Pinpoint the cell where the given text exists, returning its (X, Y) midpoint coordinate. 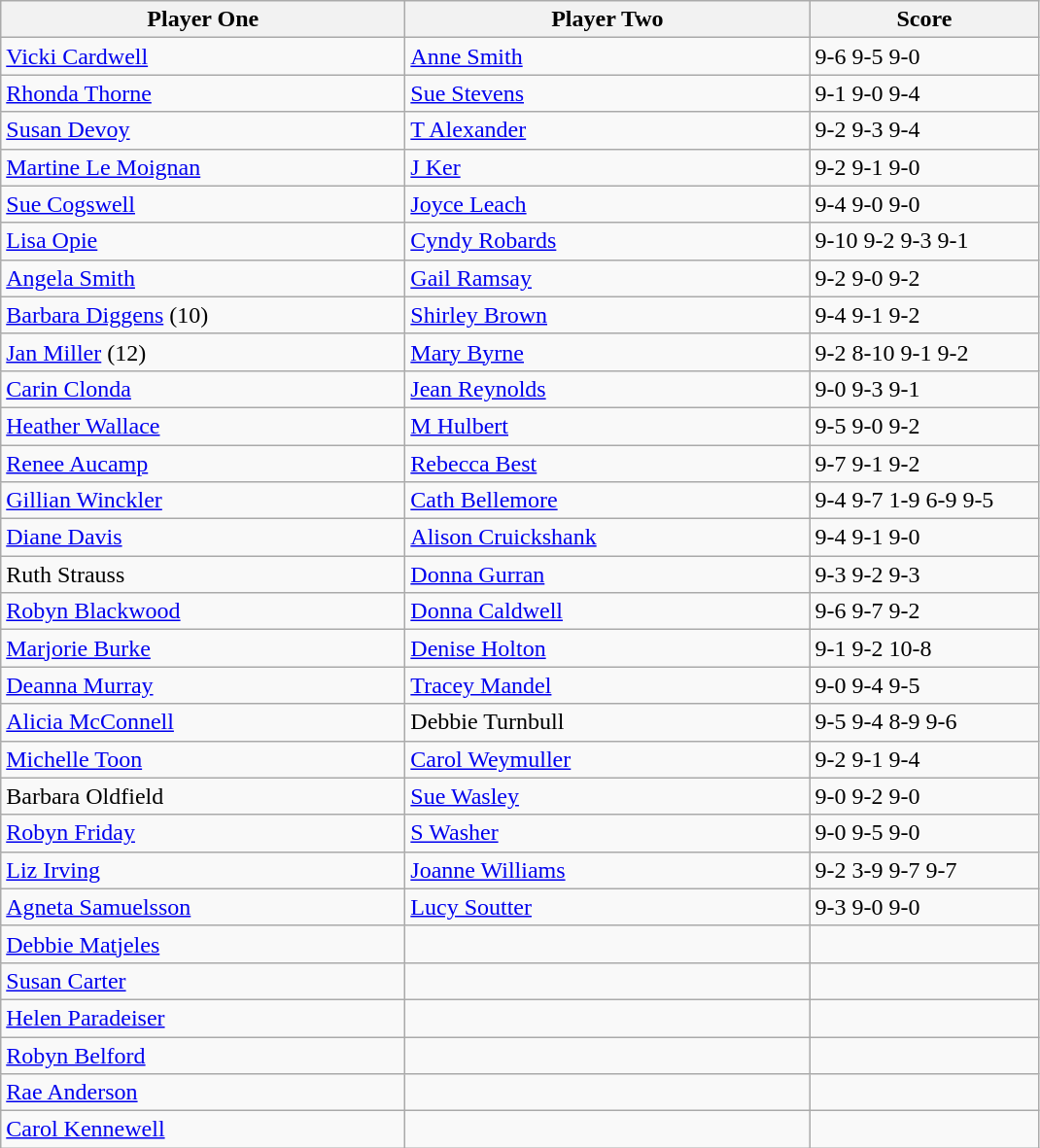
Lisa Opie (203, 241)
Score (924, 19)
Rae Anderson (203, 1093)
9-2 9-0 9-2 (924, 278)
Robyn Belford (203, 1055)
Cath Bellemore (607, 501)
Jan Miller (12) (203, 352)
Rhonda Thorne (203, 93)
Ruth Strauss (203, 574)
Heather Wallace (203, 426)
Sue Cogswell (203, 204)
Sue Stevens (607, 93)
9-0 9-5 9-0 (924, 833)
Robyn Blackwood (203, 611)
9-4 9-1 9-2 (924, 315)
Susan Devoy (203, 130)
Joyce Leach (607, 204)
Player Two (607, 19)
9-6 9-7 9-2 (924, 611)
Debbie Matjeles (203, 944)
9-5 9-4 8-9 9-6 (924, 722)
9-3 9-0 9-0 (924, 907)
9-1 9-0 9-4 (924, 93)
Vicki Cardwell (203, 56)
9-1 9-2 10-8 (924, 648)
Liz Irving (203, 870)
Shirley Brown (607, 315)
Helen Paradeiser (203, 1018)
Cyndy Robards (607, 241)
Agneta Samuelsson (203, 907)
9-3 9-2 9-3 (924, 574)
Michelle Toon (203, 759)
Carol Weymuller (607, 759)
Anne Smith (607, 56)
9-4 9-1 9-0 (924, 538)
Gillian Winckler (203, 501)
Martine Le Moignan (203, 167)
Donna Gurran (607, 574)
9-5 9-0 9-2 (924, 426)
9-2 9-1 9-0 (924, 167)
Carin Clonda (203, 389)
9-0 9-4 9-5 (924, 685)
Denise Holton (607, 648)
9-0 9-3 9-1 (924, 389)
Susan Carter (203, 981)
9-2 9-3 9-4 (924, 130)
T Alexander (607, 130)
Robyn Friday (203, 833)
Rebecca Best (607, 464)
Diane Davis (203, 538)
9-2 9-1 9-4 (924, 759)
J Ker (607, 167)
S Washer (607, 833)
9-2 8-10 9-1 9-2 (924, 352)
9-4 9-7 1-9 6-9 9-5 (924, 501)
9-0 9-2 9-0 (924, 796)
M Hulbert (607, 426)
9-4 9-0 9-0 (924, 204)
Player One (203, 19)
Lucy Soutter (607, 907)
Marjorie Burke (203, 648)
Angela Smith (203, 278)
Debbie Turnbull (607, 722)
Mary Byrne (607, 352)
Donna Caldwell (607, 611)
9-7 9-1 9-2 (924, 464)
9-10 9-2 9-3 9-1 (924, 241)
9-2 3-9 9-7 9-7 (924, 870)
Tracey Mandel (607, 685)
Jean Reynolds (607, 389)
Renee Aucamp (203, 464)
Joanne Williams (607, 870)
Alicia McConnell (203, 722)
9-6 9-5 9-0 (924, 56)
Barbara Oldfield (203, 796)
Carol Kennewell (203, 1130)
Gail Ramsay (607, 278)
Barbara Diggens (10) (203, 315)
Alison Cruickshank (607, 538)
Deanna Murray (203, 685)
Sue Wasley (607, 796)
